Output the [X, Y] coordinate of the center of the cell containing the given text.  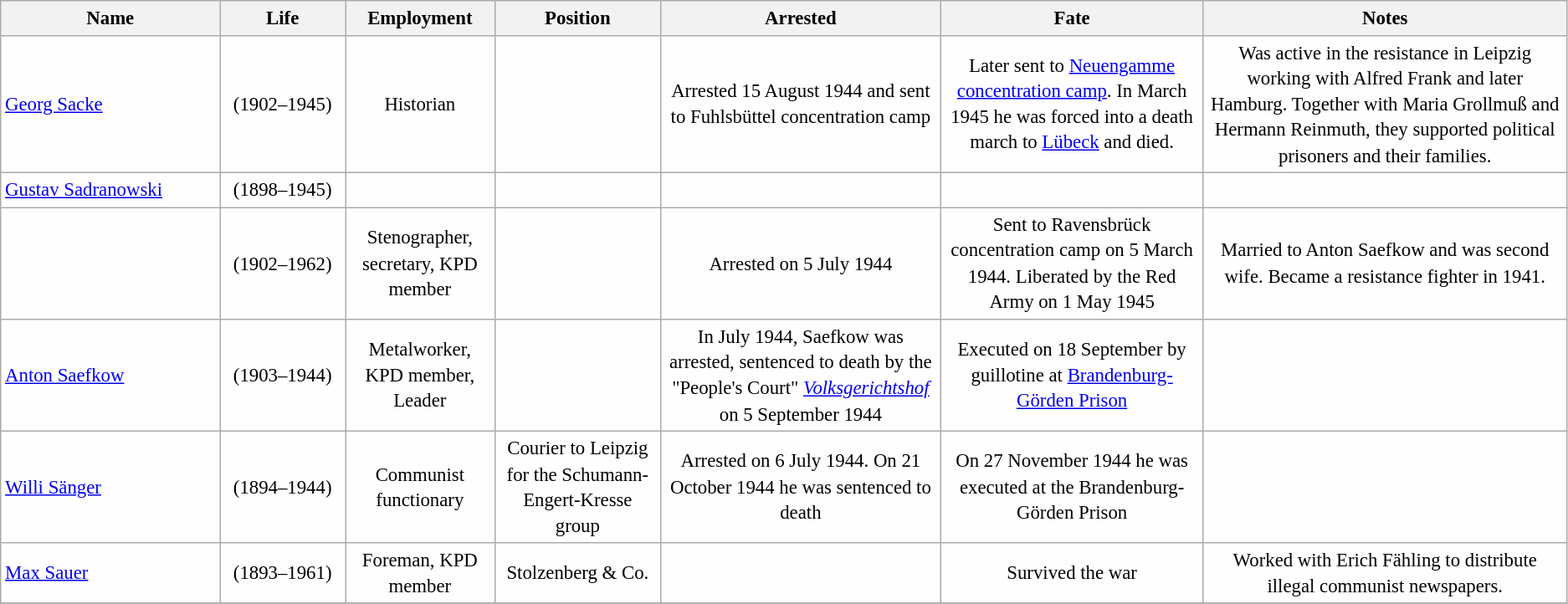
(1894–1944) [283, 488]
Anton Saefkow [110, 376]
Arrested [802, 18]
Willi Sänger [110, 488]
(1902–1945) [283, 104]
Historian [420, 104]
(1903–1944) [283, 376]
Arrested 15 August 1944 and sent to Fuhlsbüttel concentration camp [802, 104]
Survived the war [1072, 573]
In July 1944, Saefkow was arrested, sentenced to death by the "People's Court" Volksgerichtshof on 5 September 1944 [802, 376]
(1893–1961) [283, 573]
Sent to Ravensbrück concentration camp on 5 March 1944. Liberated by the Red Army on 1 May 1945 [1072, 264]
Name [110, 18]
Courier to Leipzig for the Schumann-Engert-Kresse group [577, 488]
Later sent to Neuengamme concentration camp. In March 1945 he was forced into a death march to Lübeck and died. [1072, 104]
Worked with Erich Fähling to distribute illegal communist newspapers. [1386, 573]
(1898–1945) [283, 191]
Arrested on 6 July 1944. On 21 October 1944 he was sentenced to death [802, 488]
Position [577, 18]
(1902–1962) [283, 264]
Foreman, KPD member [420, 573]
Fate [1072, 18]
Stenographer, secretary, KPD member [420, 264]
Notes [1386, 18]
Georg Sacke [110, 104]
Max Sauer [110, 573]
Communist functionary [420, 488]
Life [283, 18]
Executed on 18 September by guillotine at Brandenburg-Görden Prison [1072, 376]
Gustav Sadranowski [110, 191]
Married to Anton Saefkow and was second wife. Became a resistance fighter in 1941. [1386, 264]
On 27 November 1944 he was executed at the Brandenburg-Görden Prison [1072, 488]
Employment [420, 18]
Metalworker, KPD member, Leader [420, 376]
Stolzenberg & Co. [577, 573]
Arrested on 5 July 1944 [802, 264]
